Output the [x, y] coordinate of the center of the cell containing the given text.  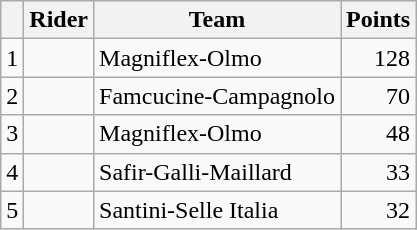
Team [218, 20]
Santini-Selle Italia [218, 210]
128 [378, 58]
32 [378, 210]
2 [12, 96]
Safir-Galli-Maillard [218, 172]
Rider [59, 20]
48 [378, 134]
4 [12, 172]
5 [12, 210]
Points [378, 20]
Famcucine-Campagnolo [218, 96]
3 [12, 134]
70 [378, 96]
33 [378, 172]
1 [12, 58]
